Locate the cell with the specified text and output its [x, y] center coordinate. 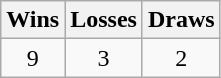
3 [104, 58]
Losses [104, 20]
Draws [181, 20]
2 [181, 58]
Wins [33, 20]
9 [33, 58]
